Identify which cell holds the provided text, then report its (X, Y) central coordinate. 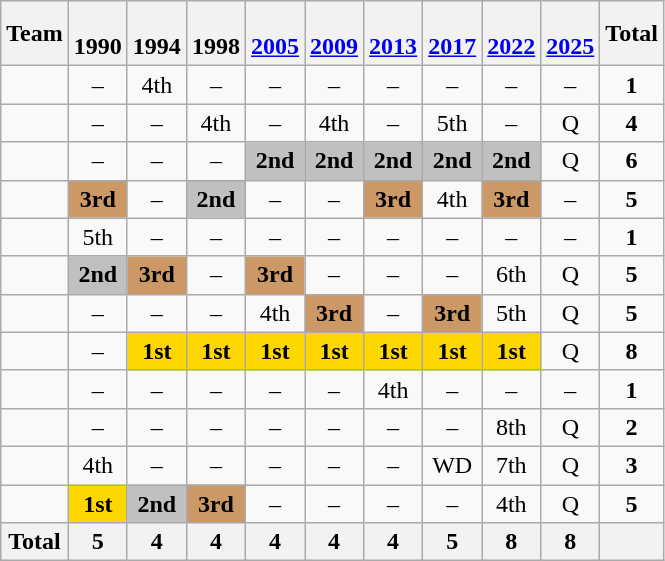
2009 (334, 34)
6 (632, 161)
3 (632, 465)
1990 (98, 34)
2017 (452, 34)
2005 (274, 34)
2013 (394, 34)
8th (512, 427)
2 (632, 427)
7th (512, 465)
2025 (570, 34)
1998 (216, 34)
Team (35, 34)
2022 (512, 34)
6th (512, 275)
1994 (156, 34)
WD (452, 465)
